Scan for the cell matching the given text and deliver its (X, Y) coordinate at center. 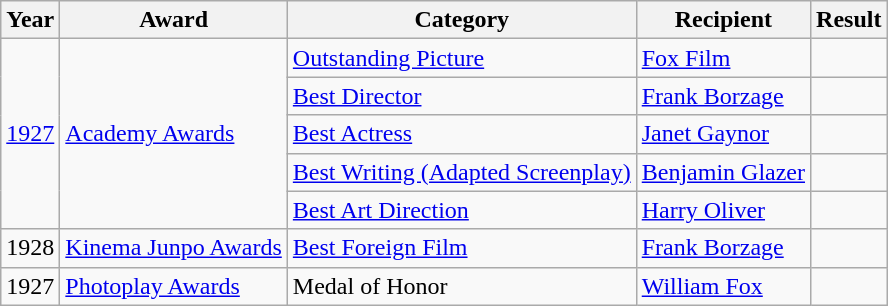
Fox Film (723, 58)
Benjamin Glazer (723, 172)
Best Actress (462, 134)
Best Director (462, 96)
Best Foreign Film (462, 248)
Medal of Honor (462, 286)
Year (30, 20)
Academy Awards (174, 134)
Photoplay Awards (174, 286)
Award (174, 20)
Best Art Direction (462, 210)
1928 (30, 248)
Harry Oliver (723, 210)
Recipient (723, 20)
William Fox (723, 286)
Outstanding Picture (462, 58)
Kinema Junpo Awards (174, 248)
Janet Gaynor (723, 134)
Category (462, 20)
Result (849, 20)
Best Writing (Adapted Screenplay) (462, 172)
